Extract the [x, y] coordinate from the center of the cell holding the provided text.  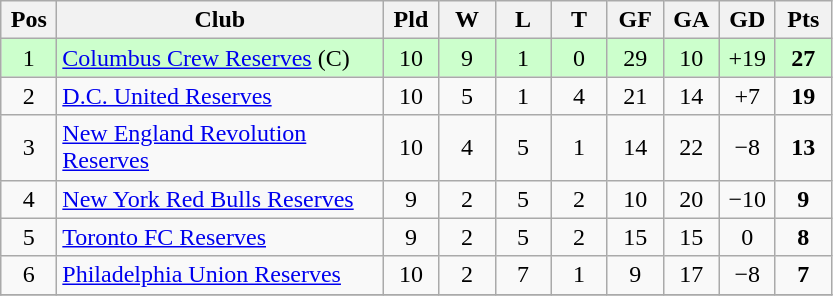
13 [803, 148]
GA [691, 20]
New England Revolution Reserves [220, 148]
−10 [747, 199]
GD [747, 20]
T [579, 20]
Columbus Crew Reserves (C) [220, 58]
Philadelphia Union Reserves [220, 275]
L [523, 20]
Pos [29, 20]
27 [803, 58]
6 [29, 275]
8 [803, 237]
GF [635, 20]
22 [691, 148]
+7 [747, 96]
20 [691, 199]
New York Red Bulls Reserves [220, 199]
D.C. United Reserves [220, 96]
Pts [803, 20]
+19 [747, 58]
Toronto FC Reserves [220, 237]
19 [803, 96]
Club [220, 20]
3 [29, 148]
17 [691, 275]
21 [635, 96]
W [467, 20]
29 [635, 58]
Pld [411, 20]
